Search for the cell housing the specified text and yield its (X, Y) center coordinate. 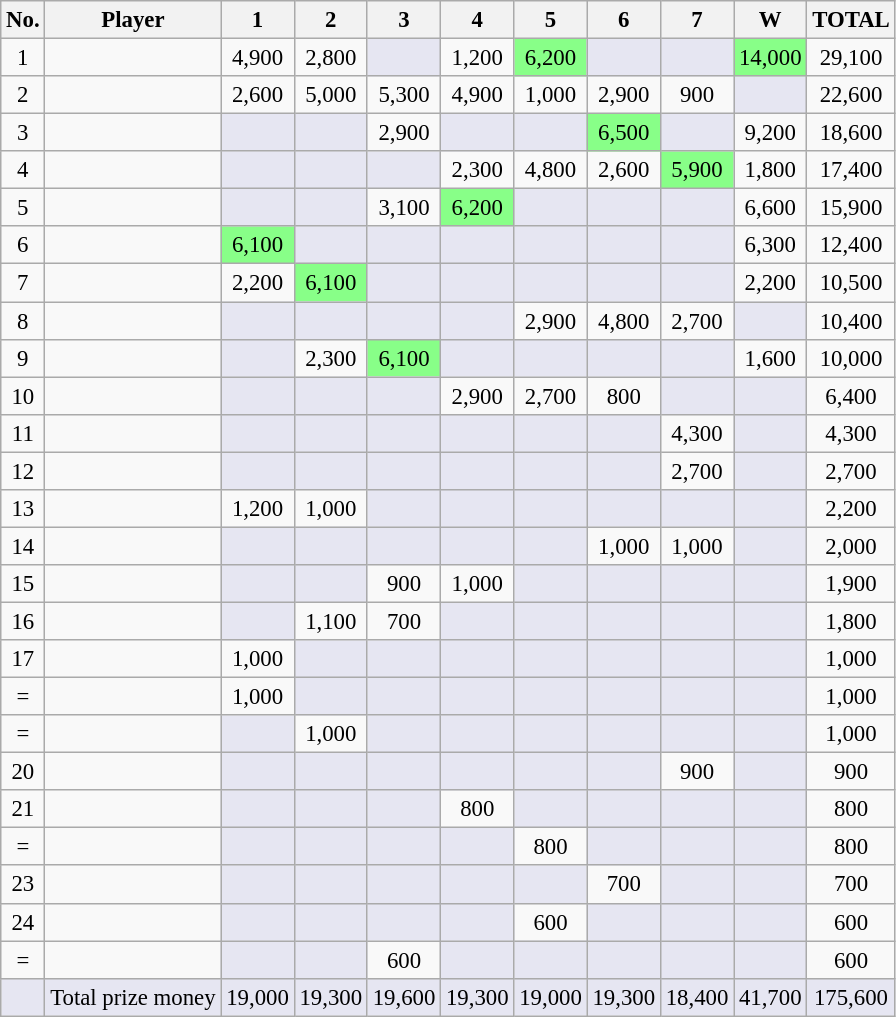
8 (23, 321)
10 (23, 396)
17 (23, 659)
Total prize money (133, 997)
23 (23, 885)
9 (23, 358)
175,600 (851, 997)
22,600 (851, 95)
W (770, 20)
10,400 (851, 321)
1,600 (770, 358)
15 (23, 584)
6,300 (770, 245)
20 (23, 772)
19,600 (404, 997)
41,700 (770, 997)
11 (23, 433)
2,800 (330, 58)
21 (23, 809)
18,600 (851, 133)
16 (23, 621)
6,500 (624, 133)
5,300 (404, 95)
18,400 (696, 997)
13 (23, 509)
10,000 (851, 358)
10,500 (851, 283)
6,600 (770, 208)
Player (133, 20)
TOTAL (851, 20)
3,100 (404, 208)
5,900 (696, 170)
12,400 (851, 245)
2,000 (851, 546)
17,400 (851, 170)
24 (23, 922)
9,200 (770, 133)
15,900 (851, 208)
29,100 (851, 58)
1,900 (851, 584)
14,000 (770, 58)
5,000 (330, 95)
No. (23, 20)
1,100 (330, 621)
14 (23, 546)
12 (23, 471)
6,400 (851, 396)
